Determine the [x, y] coordinate at the center of the cell enclosing the given text.  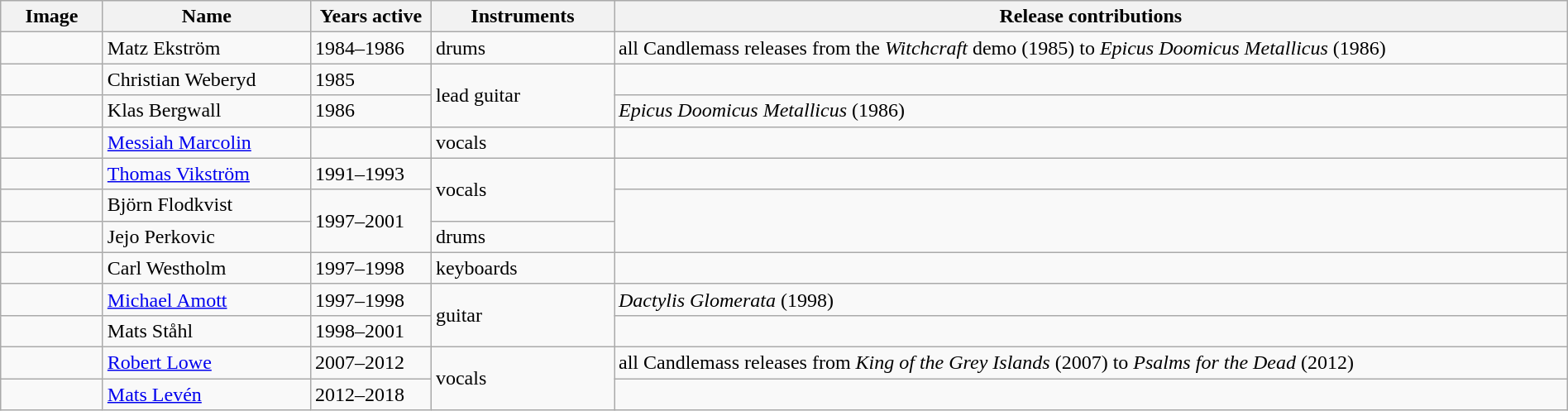
Epicus Doomicus Metallicus (1986) [1090, 111]
Robert Lowe [207, 362]
Name [207, 17]
Matz Ekström [207, 48]
all Candlemass releases from King of the Grey Islands (2007) to Psalms for the Dead (2012) [1090, 362]
all Candlemass releases from the Witchcraft demo (1985) to Epicus Doomicus Metallicus (1986) [1090, 48]
Mats Ståhl [207, 331]
Years active [370, 17]
1985 [370, 79]
1984–1986 [370, 48]
Björn Flodkvist [207, 205]
2007–2012 [370, 362]
1997–2001 [370, 221]
Thomas Vikström [207, 174]
1998–2001 [370, 331]
Messiah Marcolin [207, 142]
lead guitar [523, 95]
Carl Westholm [207, 268]
2012–2018 [370, 394]
Christian Weberyd [207, 79]
Michael Amott [207, 299]
Image [52, 17]
1986 [370, 111]
Dactylis Glomerata (1998) [1090, 299]
Jejo Perkovic [207, 237]
1991–1993 [370, 174]
Mats Levén [207, 394]
Instruments [523, 17]
keyboards [523, 268]
Klas Bergwall [207, 111]
Release contributions [1090, 17]
guitar [523, 315]
